Extract the [x, y] coordinate from the center of the cell holding the provided text.  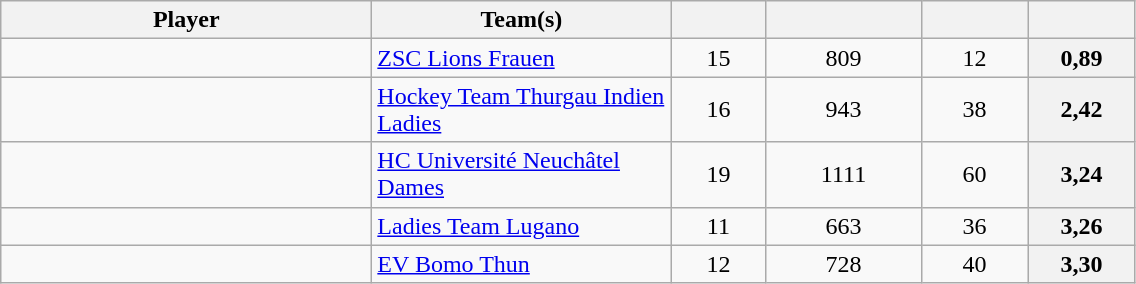
3,24 [1082, 174]
3,26 [1082, 226]
15 [718, 58]
60 [974, 174]
728 [844, 264]
Hockey Team Thurgau Indien Ladies [522, 110]
943 [844, 110]
3,30 [1082, 264]
EV Bomo Thun [522, 264]
663 [844, 226]
ZSC Lions Frauen [522, 58]
809 [844, 58]
1111 [844, 174]
38 [974, 110]
36 [974, 226]
HC Université Neuchâtel Dames [522, 174]
Team(s) [522, 20]
11 [718, 226]
Ladies Team Lugano [522, 226]
2,42 [1082, 110]
40 [974, 264]
0,89 [1082, 58]
19 [718, 174]
Player [186, 20]
16 [718, 110]
